Scan for the cell matching the given text and deliver its (X, Y) coordinate at center. 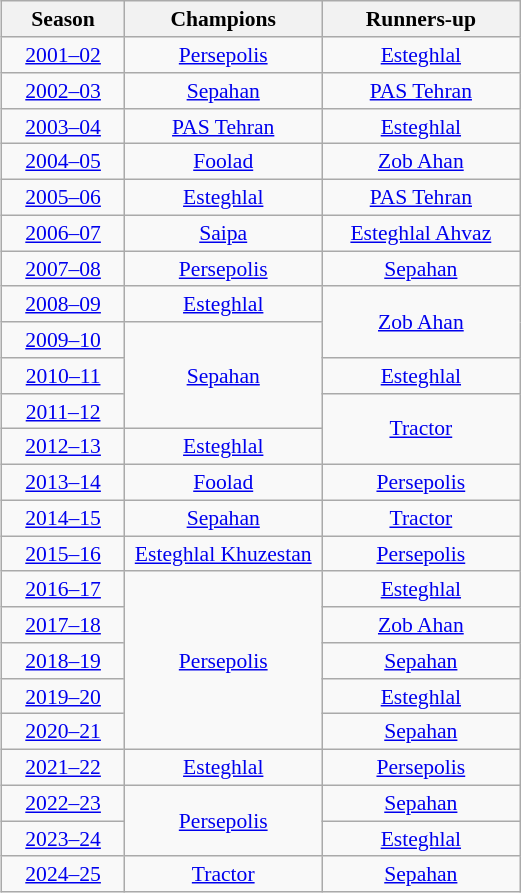
2024–25 (64, 874)
2018–19 (64, 661)
2009–10 (64, 340)
2005–06 (64, 197)
2010–11 (64, 376)
2004–05 (64, 162)
2013–14 (64, 482)
2015–16 (64, 554)
2022–23 (64, 803)
2007–08 (64, 269)
2002–03 (64, 91)
2017–18 (64, 625)
2021–22 (64, 767)
Runners-up (421, 19)
2008–09 (64, 304)
2001–02 (64, 55)
Champions (223, 19)
Season (64, 19)
2019–20 (64, 696)
Esteghlal Khuzestan (223, 554)
2006–07 (64, 233)
2011–12 (64, 411)
2016–17 (64, 589)
2023–24 (64, 839)
2012–13 (64, 447)
2020–21 (64, 732)
2014–15 (64, 518)
Esteghlal Ahvaz (421, 233)
2003–04 (64, 126)
Saipa (223, 233)
